Find where the given text appears and provide that cell's center as (X, Y) coordinate. 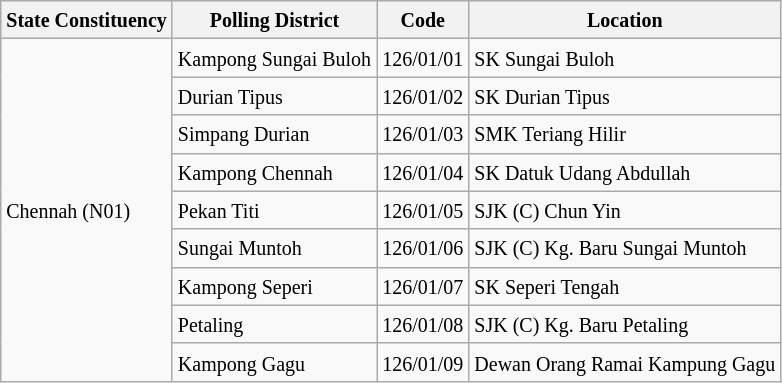
126/01/01 (423, 58)
SMK Teriang Hilir (625, 134)
126/01/06 (423, 248)
Sungai Muntoh (274, 248)
126/01/07 (423, 286)
Kampong Gagu (274, 362)
126/01/03 (423, 134)
Kampong Seperi (274, 286)
Location (625, 20)
126/01/04 (423, 172)
126/01/08 (423, 324)
Petaling (274, 324)
Pekan Titi (274, 210)
SJK (C) Kg. Baru Petaling (625, 324)
SK Sungai Buloh (625, 58)
Polling District (274, 20)
Dewan Orang Ramai Kampung Gagu (625, 362)
State Constituency (87, 20)
SJK (C) Kg. Baru Sungai Muntoh (625, 248)
Durian Tipus (274, 96)
Simpang Durian (274, 134)
Code (423, 20)
126/01/02 (423, 96)
126/01/09 (423, 362)
Kampong Sungai Buloh (274, 58)
SJK (C) Chun Yin (625, 210)
Chennah (N01) (87, 210)
SK Durian Tipus (625, 96)
SK Datuk Udang Abdullah (625, 172)
126/01/05 (423, 210)
SK Seperi Tengah (625, 286)
Kampong Chennah (274, 172)
